Output the (X, Y) coordinate of the center of the cell containing the given text.  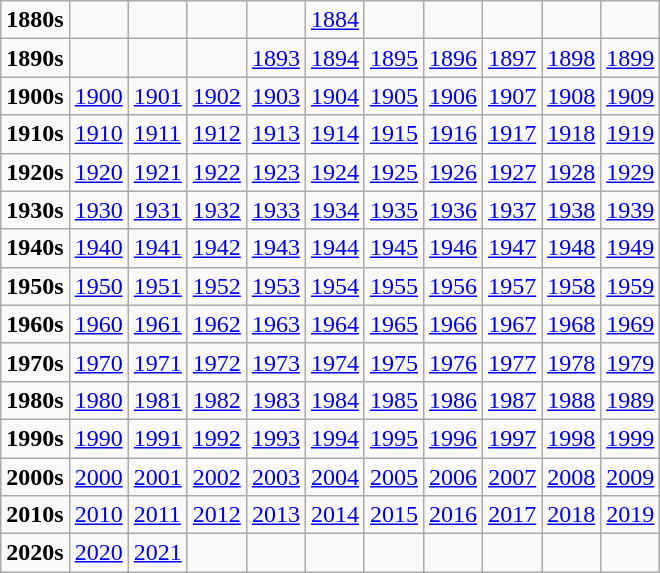
1938 (572, 210)
2000 (98, 477)
2010 (98, 515)
1895 (394, 58)
1914 (334, 134)
1991 (158, 438)
1978 (572, 362)
1884 (334, 20)
1995 (394, 438)
1992 (216, 438)
1935 (394, 210)
1893 (276, 58)
1946 (454, 248)
1939 (630, 210)
1926 (454, 172)
1989 (630, 400)
1954 (334, 286)
1930 (98, 210)
1967 (512, 324)
1982 (216, 400)
2002 (216, 477)
1984 (334, 400)
1942 (216, 248)
1980s (35, 400)
1970 (98, 362)
1969 (630, 324)
1932 (216, 210)
1940 (98, 248)
1915 (394, 134)
1901 (158, 96)
1912 (216, 134)
1913 (276, 134)
1905 (394, 96)
2009 (630, 477)
1993 (276, 438)
1947 (512, 248)
1963 (276, 324)
1908 (572, 96)
1974 (334, 362)
1909 (630, 96)
1971 (158, 362)
1902 (216, 96)
1923 (276, 172)
1976 (454, 362)
1917 (512, 134)
1919 (630, 134)
1975 (394, 362)
2007 (512, 477)
1970s (35, 362)
1956 (454, 286)
1945 (394, 248)
1925 (394, 172)
1911 (158, 134)
1928 (572, 172)
2017 (512, 515)
1960s (35, 324)
1944 (334, 248)
1968 (572, 324)
1952 (216, 286)
2003 (276, 477)
2000s (35, 477)
1953 (276, 286)
1937 (512, 210)
1906 (454, 96)
1894 (334, 58)
1934 (334, 210)
1907 (512, 96)
2013 (276, 515)
2021 (158, 553)
1910s (35, 134)
1930s (35, 210)
1898 (572, 58)
1900 (98, 96)
1983 (276, 400)
2008 (572, 477)
1965 (394, 324)
1990s (35, 438)
1977 (512, 362)
1997 (512, 438)
1890s (35, 58)
1899 (630, 58)
1933 (276, 210)
1964 (334, 324)
2016 (454, 515)
1880s (35, 20)
1921 (158, 172)
1916 (454, 134)
1910 (98, 134)
1987 (512, 400)
2012 (216, 515)
1998 (572, 438)
1900s (35, 96)
1951 (158, 286)
1961 (158, 324)
1950s (35, 286)
1943 (276, 248)
2004 (334, 477)
1936 (454, 210)
1920 (98, 172)
1958 (572, 286)
1922 (216, 172)
1966 (454, 324)
1918 (572, 134)
2006 (454, 477)
1940s (35, 248)
1920s (35, 172)
2010s (35, 515)
1957 (512, 286)
1973 (276, 362)
1960 (98, 324)
1904 (334, 96)
1996 (454, 438)
1988 (572, 400)
1979 (630, 362)
2015 (394, 515)
1903 (276, 96)
1955 (394, 286)
1962 (216, 324)
1959 (630, 286)
1972 (216, 362)
1931 (158, 210)
2018 (572, 515)
2020s (35, 553)
1994 (334, 438)
1929 (630, 172)
2001 (158, 477)
1986 (454, 400)
1990 (98, 438)
1950 (98, 286)
1896 (454, 58)
1924 (334, 172)
1999 (630, 438)
1980 (98, 400)
2014 (334, 515)
2005 (394, 477)
2020 (98, 553)
2019 (630, 515)
1897 (512, 58)
1981 (158, 400)
1949 (630, 248)
1948 (572, 248)
1927 (512, 172)
1941 (158, 248)
1985 (394, 400)
2011 (158, 515)
